Detect which cell encompasses the target text, then output its [X, Y] center coordinate. 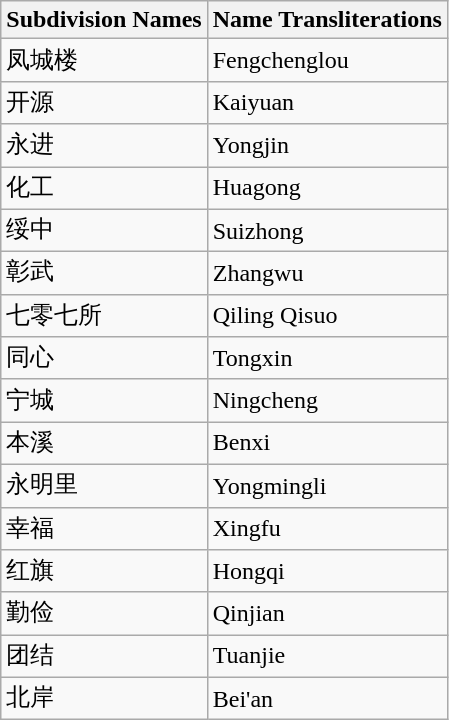
本溪 [104, 444]
Zhangwu [327, 274]
红旗 [104, 572]
Qinjian [327, 614]
Yongmingli [327, 486]
同心 [104, 358]
Yongjin [327, 146]
Huagong [327, 188]
Xingfu [327, 528]
宁城 [104, 400]
永进 [104, 146]
Name Transliterations [327, 20]
北岸 [104, 698]
Tongxin [327, 358]
Suizhong [327, 230]
绥中 [104, 230]
Qiling Qisuo [327, 316]
勤俭 [104, 614]
Ningcheng [327, 400]
Kaiyuan [327, 102]
Bei'an [327, 698]
幸福 [104, 528]
开源 [104, 102]
七零七所 [104, 316]
团结 [104, 656]
Fengchenglou [327, 60]
化工 [104, 188]
Hongqi [327, 572]
永明里 [104, 486]
Benxi [327, 444]
彰武 [104, 274]
凤城楼 [104, 60]
Tuanjie [327, 656]
Subdivision Names [104, 20]
